Identify which cell holds the provided text, then report its (X, Y) central coordinate. 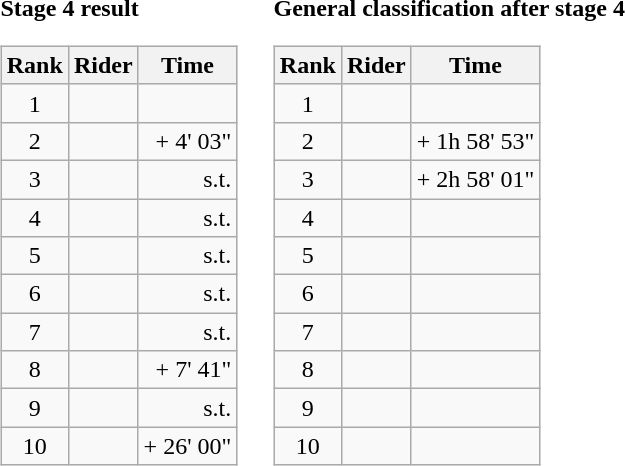
+ 2h 58' 01" (476, 179)
+ 26' 00" (188, 446)
+ 4' 03" (188, 141)
+ 7' 41" (188, 370)
+ 1h 58' 53" (476, 141)
